Return the (X, Y) coordinate for the center point of the cell that contains the specified text.  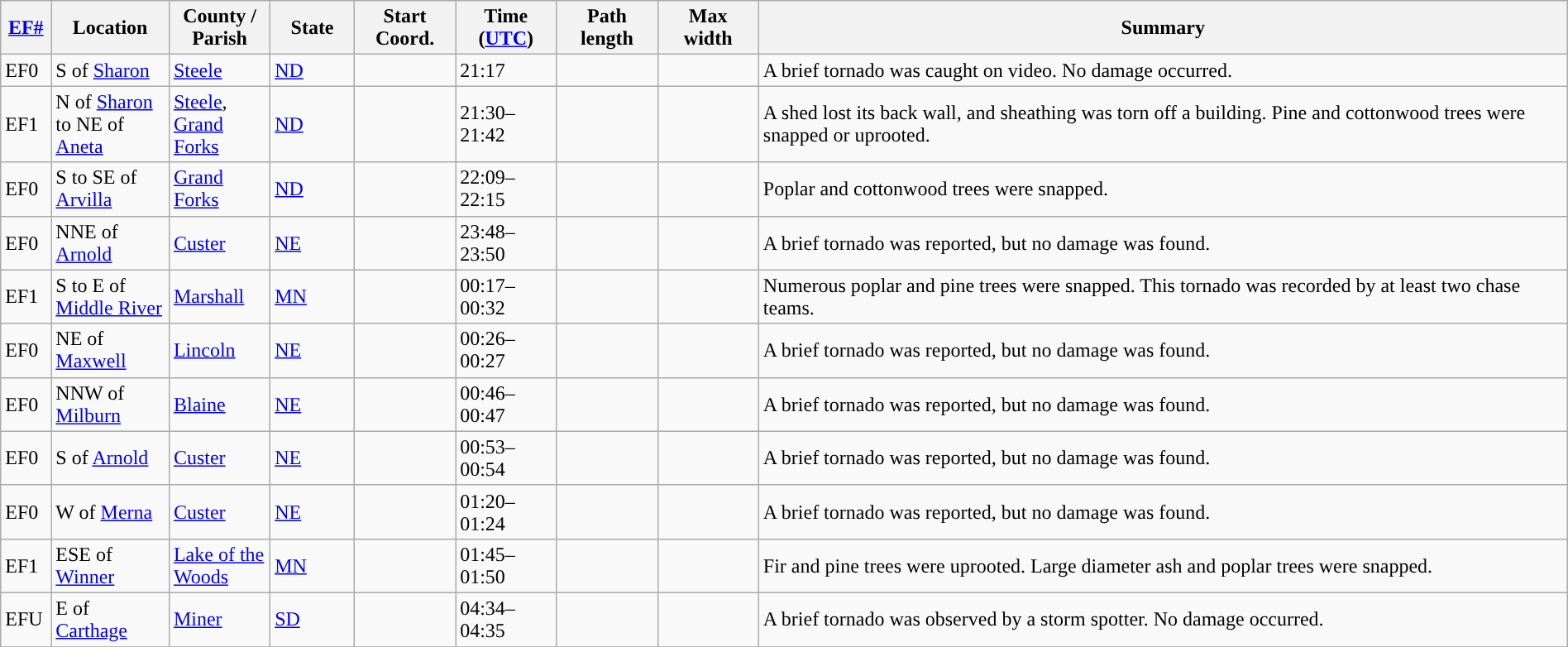
00:53–00:54 (506, 458)
21:30–21:42 (506, 124)
State (313, 28)
Summary (1163, 28)
NE of Maxwell (111, 351)
Steele, Grand Forks (219, 124)
Grand Forks (219, 189)
00:46–00:47 (506, 404)
N of Sharon to NE of Aneta (111, 124)
Location (111, 28)
S to SE of Arvilla (111, 189)
01:20–01:24 (506, 511)
A brief tornado was observed by a storm spotter. No damage occurred. (1163, 619)
A brief tornado was caught on video. No damage occurred. (1163, 70)
22:09–22:15 (506, 189)
NNW of Milburn (111, 404)
Miner (219, 619)
23:48–23:50 (506, 243)
W of Merna (111, 511)
00:26–00:27 (506, 351)
Poplar and cottonwood trees were snapped. (1163, 189)
Fir and pine trees were uprooted. Large diameter ash and poplar trees were snapped. (1163, 566)
A shed lost its back wall, and sheathing was torn off a building. Pine and cottonwood trees were snapped or uprooted. (1163, 124)
County / Parish (219, 28)
Max width (708, 28)
Marshall (219, 296)
01:45–01:50 (506, 566)
ESE of Winner (111, 566)
S to E of Middle River (111, 296)
S of Arnold (111, 458)
E of Carthage (111, 619)
Steele (219, 70)
S of Sharon (111, 70)
EFU (26, 619)
Blaine (219, 404)
Start Coord. (404, 28)
04:34–04:35 (506, 619)
EF# (26, 28)
Numerous poplar and pine trees were snapped. This tornado was recorded by at least two chase teams. (1163, 296)
SD (313, 619)
00:17–00:32 (506, 296)
Time (UTC) (506, 28)
Path length (607, 28)
Lincoln (219, 351)
Lake of the Woods (219, 566)
21:17 (506, 70)
NNE of Arnold (111, 243)
